Scan for the cell matching the given text and deliver its (x, y) coordinate at center. 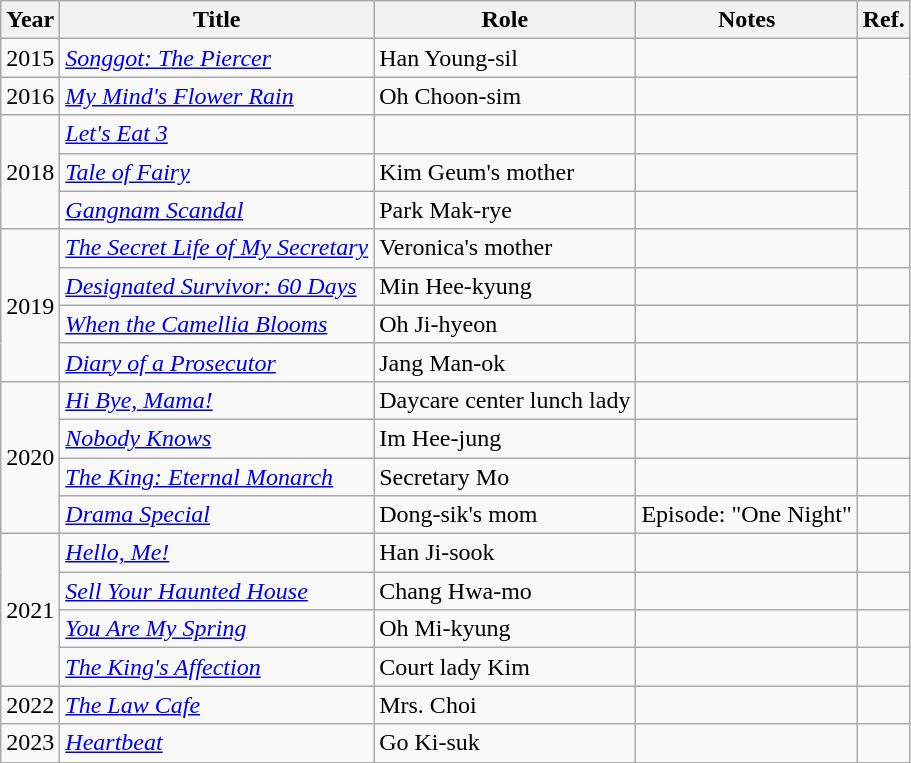
Daycare center lunch lady (505, 400)
Title (217, 20)
Heartbeat (217, 743)
Oh Choon-sim (505, 96)
Kim Geum's mother (505, 172)
Diary of a Prosecutor (217, 362)
Dong-sik's mom (505, 515)
2019 (30, 305)
Mrs. Choi (505, 705)
Secretary Mo (505, 477)
Oh Ji-hyeon (505, 324)
Songgot: The Piercer (217, 58)
Notes (746, 20)
Gangnam Scandal (217, 210)
Chang Hwa-mo (505, 591)
2022 (30, 705)
Im Hee-jung (505, 438)
Episode: "One Night" (746, 515)
Ref. (884, 20)
The Secret Life of My Secretary (217, 248)
Park Mak-rye (505, 210)
Designated Survivor: 60 Days (217, 286)
Hi Bye, Mama! (217, 400)
Han Young-sil (505, 58)
The King: Eternal Monarch (217, 477)
When the Camellia Blooms (217, 324)
The Law Cafe (217, 705)
You Are My Spring (217, 629)
Nobody Knows (217, 438)
Jang Man-ok (505, 362)
2020 (30, 457)
Min Hee-kyung (505, 286)
Year (30, 20)
2023 (30, 743)
Sell Your Haunted House (217, 591)
2016 (30, 96)
Hello, Me! (217, 553)
2018 (30, 172)
My Mind's Flower Rain (217, 96)
Role (505, 20)
Han Ji-sook (505, 553)
2021 (30, 610)
Let's Eat 3 (217, 134)
2015 (30, 58)
Veronica's mother (505, 248)
Drama Special (217, 515)
Go Ki-suk (505, 743)
The King's Affection (217, 667)
Court lady Kim (505, 667)
Oh Mi-kyung (505, 629)
Tale of Fairy (217, 172)
